Extract the [X, Y] coordinate from the center of the cell holding the provided text.  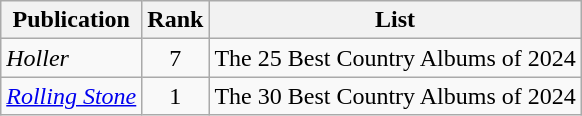
1 [176, 96]
Rolling Stone [72, 96]
The 25 Best Country Albums of 2024 [395, 58]
7 [176, 58]
Holler [72, 58]
The 30 Best Country Albums of 2024 [395, 96]
Publication [72, 20]
List [395, 20]
Rank [176, 20]
